Locate the cell with the specified text and output its (X, Y) center coordinate. 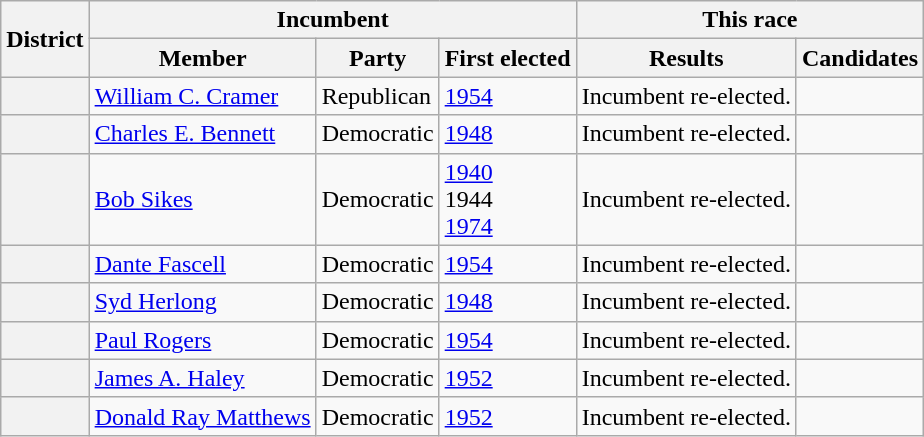
Bob Sikes (202, 199)
James A. Haley (202, 378)
Republican (378, 96)
First elected (508, 58)
Candidates (860, 58)
William C. Cramer (202, 96)
Paul Rogers (202, 340)
Party (378, 58)
Syd Herlong (202, 302)
District (45, 39)
Incumbent (332, 20)
Member (202, 58)
19401944 1974 (508, 199)
Charles E. Bennett (202, 134)
This race (750, 20)
Results (686, 58)
Donald Ray Matthews (202, 416)
Dante Fascell (202, 264)
